Return the [X, Y] coordinate for the center point of the cell that contains the specified text.  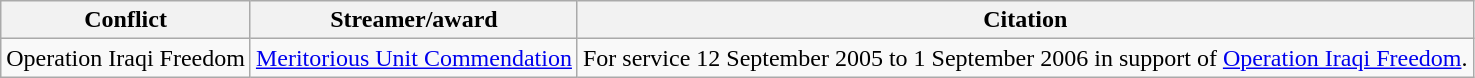
Conflict [126, 20]
Meritorious Unit Commendation [414, 58]
For service 12 September 2005 to 1 September 2006 in support of Operation Iraqi Freedom. [1025, 58]
Citation [1025, 20]
Streamer/award [414, 20]
Operation Iraqi Freedom [126, 58]
